Pinpoint the cell where the given text exists, returning its [X, Y] midpoint coordinate. 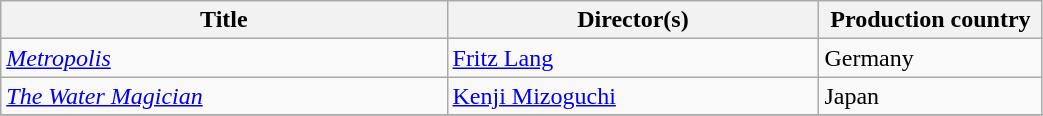
Director(s) [633, 20]
Kenji Mizoguchi [633, 96]
Germany [930, 58]
Japan [930, 96]
Title [224, 20]
Metropolis [224, 58]
Production country [930, 20]
Fritz Lang [633, 58]
The Water Magician [224, 96]
